Detect which cell encompasses the target text, then output its (X, Y) center coordinate. 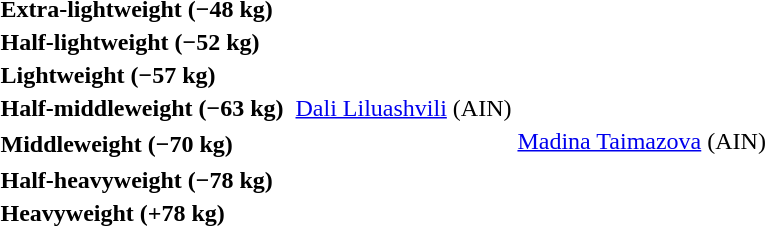
Dali Liluashvili (AIN) (404, 108)
